Search for the cell housing the specified text and yield its [x, y] center coordinate. 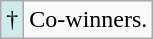
Co-winners. [88, 20]
† [12, 20]
